Capture the cell that displays the provided text and extract its (X, Y) central coordinate. 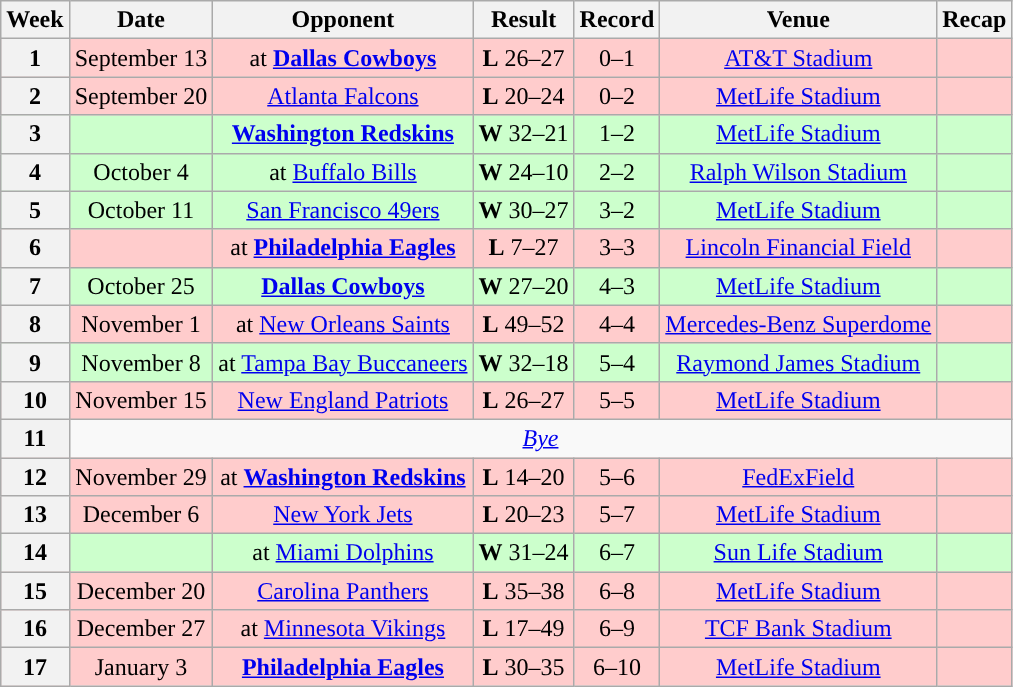
4 (35, 172)
3–3 (617, 248)
W 24–10 (524, 172)
15 (35, 591)
October 11 (141, 210)
Bye (540, 438)
3 (35, 134)
L 7–27 (524, 248)
Venue (798, 20)
10 (35, 400)
TCF Bank Stadium (798, 629)
0–2 (617, 96)
17 (35, 667)
at Minnesota Vikings (343, 629)
5–5 (617, 400)
5–7 (617, 515)
at Philadelphia Eagles (343, 248)
at New Orleans Saints (343, 324)
6–10 (617, 667)
Mercedes-Benz Superdome (798, 324)
Philadelphia Eagles (343, 667)
at Miami Dolphins (343, 553)
New York Jets (343, 515)
12 (35, 477)
L 20–23 (524, 515)
L 14–20 (524, 477)
4–4 (617, 324)
September 20 (141, 96)
Washington Redskins (343, 134)
November 15 (141, 400)
5–6 (617, 477)
L 30–35 (524, 667)
5 (35, 210)
at Dallas Cowboys (343, 58)
December 27 (141, 629)
W 32–18 (524, 362)
November 1 (141, 324)
13 (35, 515)
Date (141, 20)
L 20–24 (524, 96)
0–1 (617, 58)
December 6 (141, 515)
11 (35, 438)
at Washington Redskins (343, 477)
FedExField (798, 477)
9 (35, 362)
September 13 (141, 58)
2 (35, 96)
5–4 (617, 362)
1 (35, 58)
January 3 (141, 667)
New England Patriots (343, 400)
W 27–20 (524, 286)
at Tampa Bay Buccaneers (343, 362)
Week (35, 20)
Carolina Panthers (343, 591)
6–9 (617, 629)
W 30–27 (524, 210)
Recap (974, 20)
Lincoln Financial Field (798, 248)
November 29 (141, 477)
2–2 (617, 172)
at Buffalo Bills (343, 172)
W 32–21 (524, 134)
6–7 (617, 553)
16 (35, 629)
Raymond James Stadium (798, 362)
October 4 (141, 172)
1–2 (617, 134)
6–8 (617, 591)
AT&T Stadium (798, 58)
Ralph Wilson Stadium (798, 172)
November 8 (141, 362)
L 17–49 (524, 629)
8 (35, 324)
San Francisco 49ers (343, 210)
3–2 (617, 210)
L 35–38 (524, 591)
7 (35, 286)
Atlanta Falcons (343, 96)
6 (35, 248)
December 20 (141, 591)
Sun Life Stadium (798, 553)
October 25 (141, 286)
Record (617, 20)
Result (524, 20)
L 49–52 (524, 324)
W 31–24 (524, 553)
Dallas Cowboys (343, 286)
4–3 (617, 286)
14 (35, 553)
Opponent (343, 20)
